Find where the given text appears and provide that cell's center as [X, Y] coordinate. 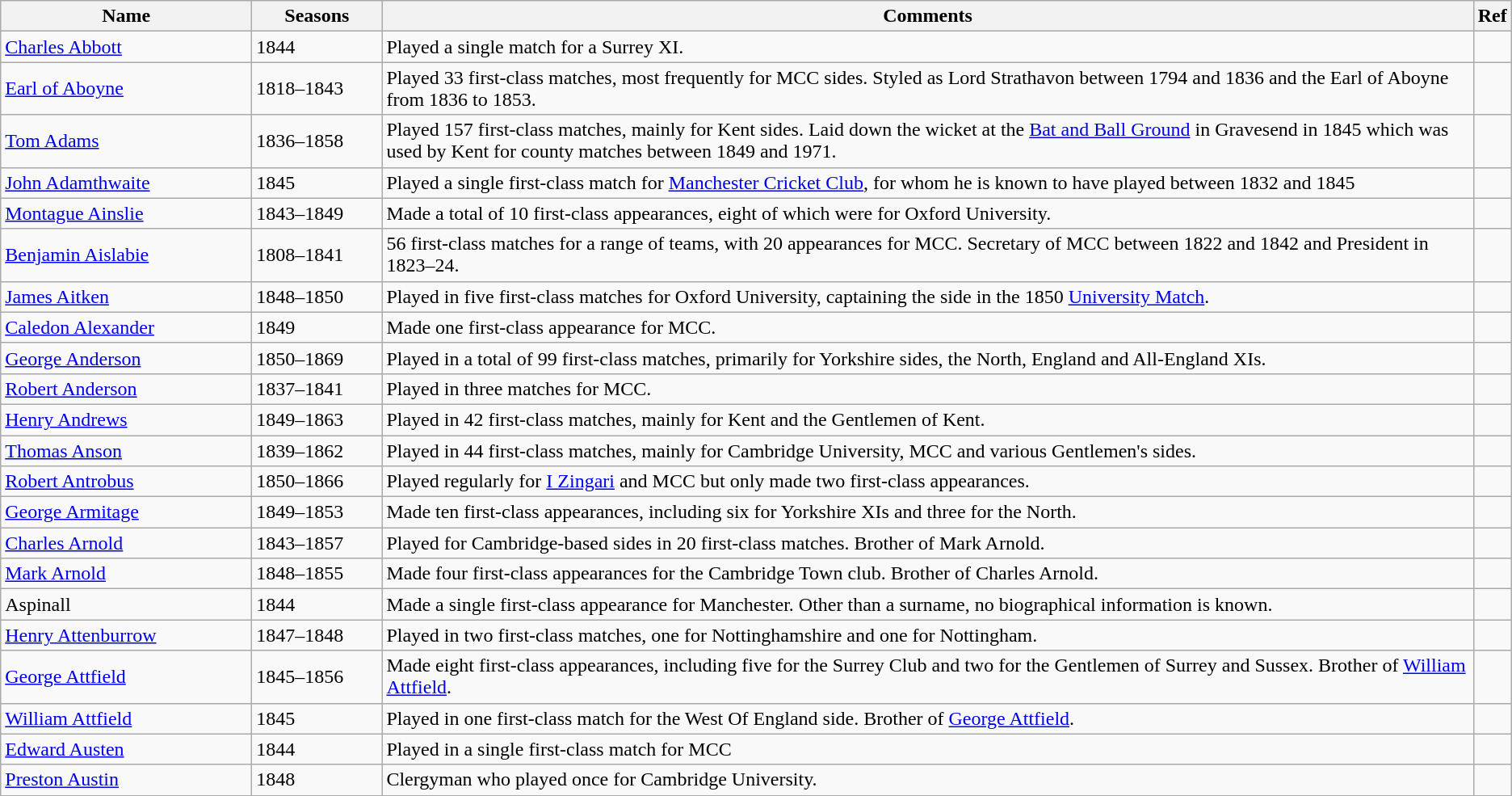
1849 [317, 327]
Played in three matches for MCC. [927, 389]
Henry Attenburrow [126, 635]
Comments [927, 16]
Played in five first-class matches for Oxford University, captaining the side in the 1850 University Match. [927, 297]
Ref [1493, 16]
Made ten first-class appearances, including six for Yorkshire XIs and three for the North. [927, 512]
Played for Cambridge-based sides in 20 first-class matches. Brother of Mark Arnold. [927, 543]
George Armitage [126, 512]
Edward Austen [126, 749]
Made one first-class appearance for MCC. [927, 327]
Played regularly for I Zingari and MCC but only made two first-class appearances. [927, 482]
Thomas Anson [126, 450]
1850–1866 [317, 482]
1839–1862 [317, 450]
1818–1843 [317, 89]
Earl of Aboyne [126, 89]
56 first-class matches for a range of teams, with 20 appearances for MCC. Secretary of MCC between 1822 and 1842 and President in 1823–24. [927, 255]
1848 [317, 780]
1845–1856 [317, 677]
1849–1853 [317, 512]
Seasons [317, 16]
Made a single first-class appearance for Manchester. Other than a surname, no biographical information is known. [927, 604]
Clergyman who played once for Cambridge University. [927, 780]
Made four first-class appearances for the Cambridge Town club. Brother of Charles Arnold. [927, 574]
1837–1841 [317, 389]
George Anderson [126, 358]
Robert Antrobus [126, 482]
1808–1841 [317, 255]
Caledon Alexander [126, 327]
1843–1857 [317, 543]
1847–1848 [317, 635]
Preston Austin [126, 780]
Henry Andrews [126, 419]
1849–1863 [317, 419]
1843–1849 [317, 213]
Played in a total of 99 first-class matches, primarily for Yorkshire sides, the North, England and All-England XIs. [927, 358]
Played in 44 first-class matches, mainly for Cambridge University, MCC and various Gentlemen's sides. [927, 450]
James Aitken [126, 297]
Tom Adams [126, 141]
William Attfield [126, 718]
Played in 42 first-class matches, mainly for Kent and the Gentlemen of Kent. [927, 419]
Played in a single first-class match for MCC [927, 749]
Made a total of 10 first-class appearances, eight of which were for Oxford University. [927, 213]
Mark Arnold [126, 574]
Aspinall [126, 604]
Charles Abbott [126, 47]
Made eight first-class appearances, including five for the Surrey Club and two for the Gentlemen of Surrey and Sussex. Brother of William Attfield. [927, 677]
Played a single match for a Surrey XI. [927, 47]
1850–1869 [317, 358]
1836–1858 [317, 141]
John Adamthwaite [126, 183]
Charles Arnold [126, 543]
Played in two first-class matches, one for Nottinghamshire and one for Nottingham. [927, 635]
1848–1855 [317, 574]
Robert Anderson [126, 389]
George Attfield [126, 677]
Benjamin Aislabie [126, 255]
Name [126, 16]
Played in one first-class match for the West Of England side. Brother of George Attfield. [927, 718]
Played a single first-class match for Manchester Cricket Club, for whom he is known to have played between 1832 and 1845 [927, 183]
1848–1850 [317, 297]
Montague Ainslie [126, 213]
